For the text-containing cell, return its midpoint in (X, Y) coordinate format. 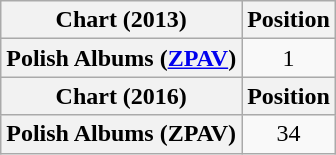
1 (289, 58)
Chart (2013) (122, 20)
Chart (2016) (122, 96)
34 (289, 134)
